Extract the (x, y) coordinate from the center of the cell holding the provided text.  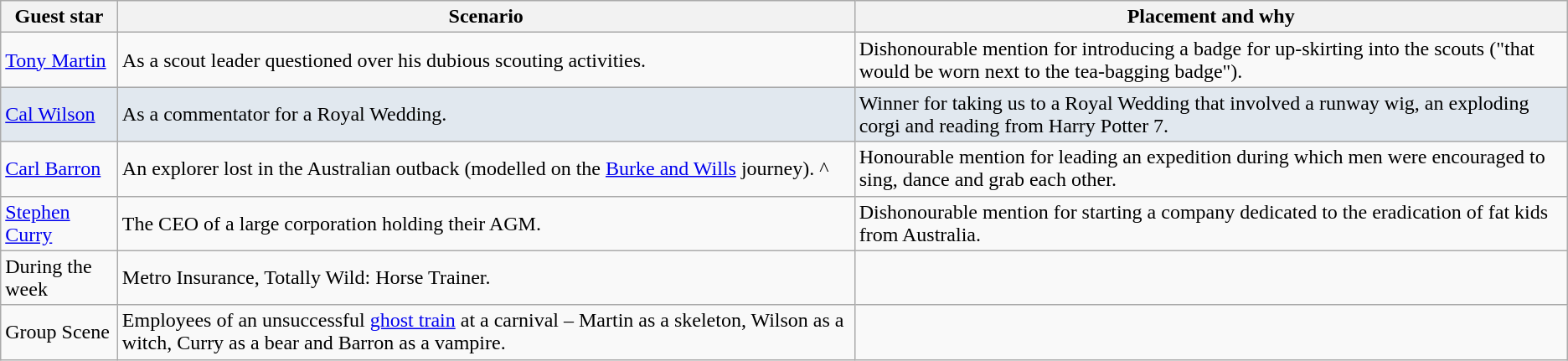
Cal Wilson (59, 114)
An explorer lost in the Australian outback (modelled on the Burke and Wills journey). ^ (486, 169)
The CEO of a large corporation holding their AGM. (486, 223)
Carl Barron (59, 169)
As a scout leader questioned over his dubious scouting activities. (486, 60)
Scenario (486, 17)
Dishonourable mention for introducing a badge for up-skirting into the scouts ("that would be worn next to the tea-bagging badge"). (1211, 60)
As a commentator for a Royal Wedding. (486, 114)
Winner for taking us to a Royal Wedding that involved a runway wig, an exploding corgi and reading from Harry Potter 7. (1211, 114)
Metro Insurance, Totally Wild: Horse Trainer. (486, 278)
Placement and why (1211, 17)
Group Scene (59, 332)
Honourable mention for leading an expedition during which men were encouraged to sing, dance and grab each other. (1211, 169)
Stephen Curry (59, 223)
During the week (59, 278)
Tony Martin (59, 60)
Dishonourable mention for starting a company dedicated to the eradication of fat kids from Australia. (1211, 223)
Guest star (59, 17)
Employees of an unsuccessful ghost train at a carnival – Martin as a skeleton, Wilson as a witch, Curry as a bear and Barron as a vampire. (486, 332)
